From the cell containing the given text, extract its center point as (X, Y) coordinate. 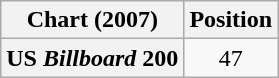
US Billboard 200 (92, 58)
Position (231, 20)
47 (231, 58)
Chart (2007) (92, 20)
